Identify which cell holds the provided text, then report its (x, y) central coordinate. 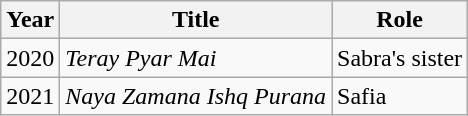
2021 (30, 96)
Safia (400, 96)
Sabra's sister (400, 58)
Role (400, 20)
Naya Zamana Ishq Purana (196, 96)
Teray Pyar Mai (196, 58)
Title (196, 20)
Year (30, 20)
2020 (30, 58)
